Return the [x, y] coordinate for the center point of the cell that contains the specified text.  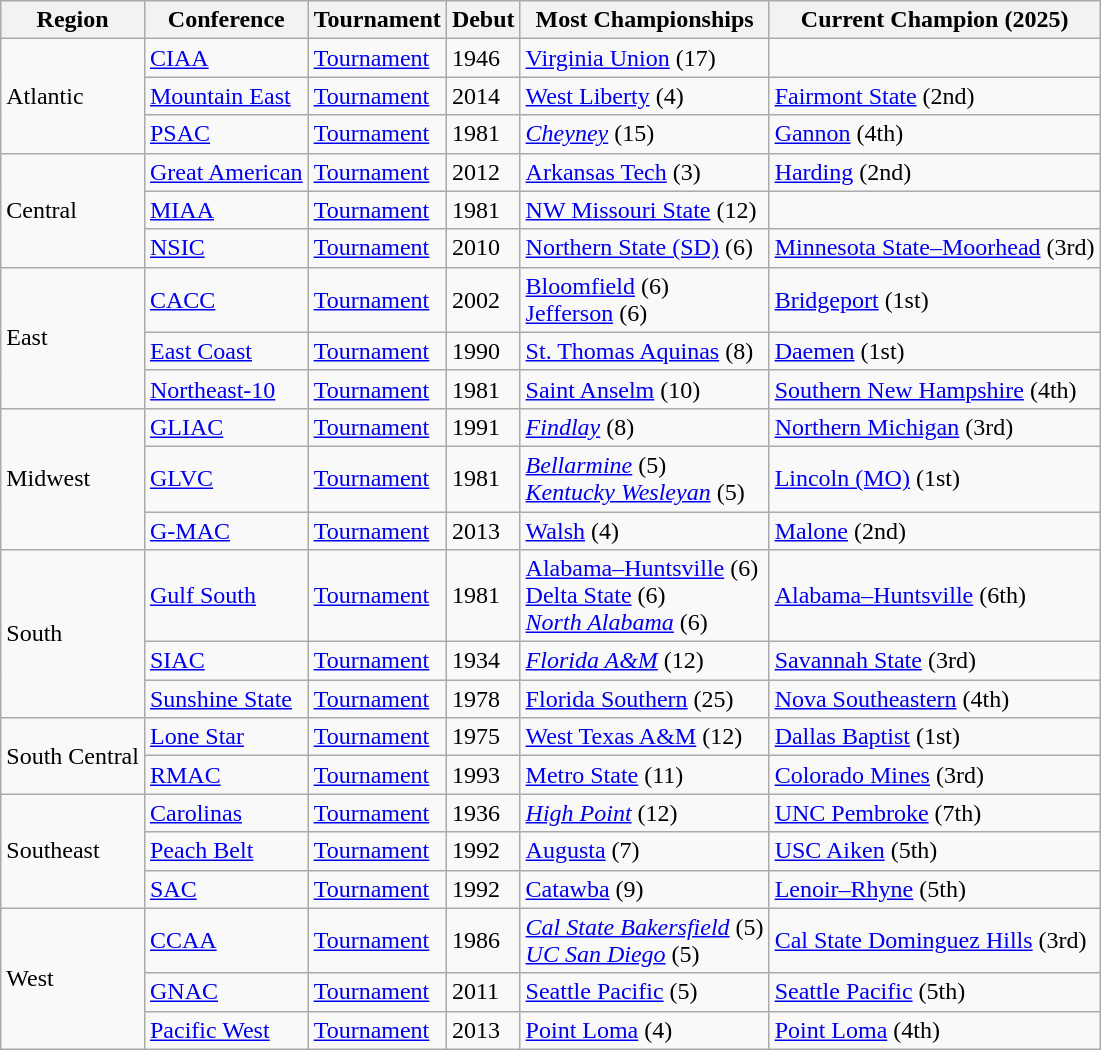
Lone Star [226, 737]
CCAA [226, 940]
2011 [483, 992]
2012 [483, 172]
Southeast [73, 851]
Bridgeport (1st) [934, 300]
1936 [483, 813]
Bloomfield (6)Jefferson (6) [644, 300]
1991 [483, 427]
SIAC [226, 661]
CACC [226, 300]
Virginia Union (17) [644, 58]
Midwest [73, 478]
1975 [483, 737]
NW Missouri State (12) [644, 210]
Point Loma (4th) [934, 1030]
Southern New Hampshire (4th) [934, 389]
Central [73, 210]
2014 [483, 96]
East Coast [226, 351]
Florida Southern (25) [644, 699]
Northern Michigan (3rd) [934, 427]
Metro State (11) [644, 775]
Harding (2nd) [934, 172]
Seattle Pacific (5) [644, 992]
Savannah State (3rd) [934, 661]
Fairmont State (2nd) [934, 96]
2010 [483, 248]
Minnesota State–Moorhead (3rd) [934, 248]
Gulf South [226, 596]
GNAC [226, 992]
PSAC [226, 134]
Mountain East [226, 96]
Carolinas [226, 813]
SAC [226, 889]
Region [73, 20]
Alabama–Huntsville (6th) [934, 596]
Gannon (4th) [934, 134]
West Texas A&M (12) [644, 737]
Lincoln (MO) (1st) [934, 478]
Great American [226, 172]
South Central [73, 756]
RMAC [226, 775]
1993 [483, 775]
Catawba (9) [644, 889]
East [73, 338]
Cal State Dominguez Hills (3rd) [934, 940]
Cal State Bakersfield (5)UC San Diego (5) [644, 940]
Debut [483, 20]
Saint Anselm (10) [644, 389]
Bellarmine (5)Kentucky Wesleyan (5) [644, 478]
1978 [483, 699]
Cheyney (15) [644, 134]
Lenoir–Rhyne (5th) [934, 889]
Alabama–Huntsville (6)Delta State (6)North Alabama (6) [644, 596]
Sunshine State [226, 699]
South [73, 634]
Current Champion (2025) [934, 20]
Seattle Pacific (5th) [934, 992]
Conference [226, 20]
Walsh (4) [644, 531]
Florida A&M (12) [644, 661]
Colorado Mines (3rd) [934, 775]
2002 [483, 300]
Daemen (1st) [934, 351]
Atlantic [73, 96]
Arkansas Tech (3) [644, 172]
Findlay (8) [644, 427]
1946 [483, 58]
Pacific West [226, 1030]
Point Loma (4) [644, 1030]
1990 [483, 351]
Peach Belt [226, 851]
Malone (2nd) [934, 531]
Nova Southeastern (4th) [934, 699]
Northeast-10 [226, 389]
1934 [483, 661]
UNC Pembroke (7th) [934, 813]
MIAA [226, 210]
Augusta (7) [644, 851]
CIAA [226, 58]
GLVC [226, 478]
High Point (12) [644, 813]
1986 [483, 940]
St. Thomas Aquinas (8) [644, 351]
GLIAC [226, 427]
NSIC [226, 248]
Dallas Baptist (1st) [934, 737]
West Liberty (4) [644, 96]
Northern State (SD) (6) [644, 248]
West [73, 978]
Most Championships [644, 20]
USC Aiken (5th) [934, 851]
G-MAC [226, 531]
